Capture the cell that displays the provided text and extract its [X, Y] central coordinate. 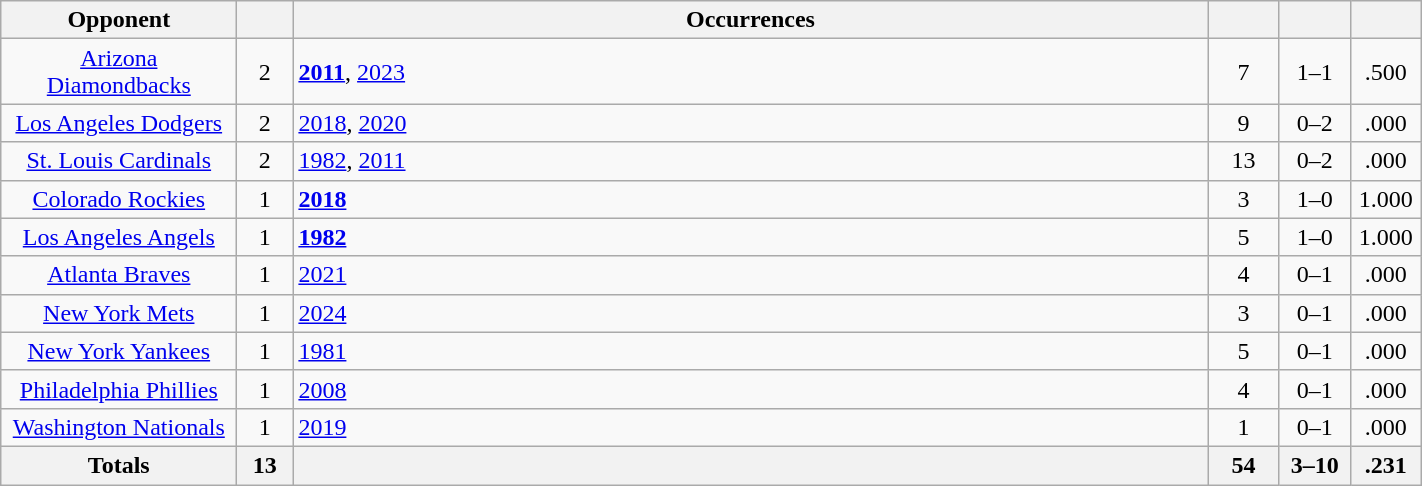
Washington Nationals [119, 427]
New York Yankees [119, 351]
1982 [750, 237]
Philadelphia Phillies [119, 389]
.500 [1386, 72]
2018 [750, 199]
New York Mets [119, 313]
Atlanta Braves [119, 275]
.231 [1386, 465]
2019 [750, 427]
1981 [750, 351]
7 [1244, 72]
St. Louis Cardinals [119, 161]
Opponent [119, 20]
2021 [750, 275]
2018, 2020 [750, 123]
2024 [750, 313]
2011, 2023 [750, 72]
Totals [119, 465]
Arizona Diamondbacks [119, 72]
1982, 2011 [750, 161]
3–10 [1314, 465]
1–1 [1314, 72]
2008 [750, 389]
Colorado Rockies [119, 199]
9 [1244, 123]
Los Angeles Angels [119, 237]
54 [1244, 465]
Occurrences [750, 20]
Los Angeles Dodgers [119, 123]
